Search for the cell housing the specified text and yield its (X, Y) center coordinate. 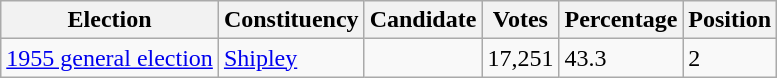
Election (110, 20)
Position (730, 20)
Votes (520, 20)
43.3 (621, 58)
17,251 (520, 58)
1955 general election (110, 58)
Candidate (423, 20)
Percentage (621, 20)
Constituency (291, 20)
Shipley (291, 58)
2 (730, 58)
